Find where the given text appears and provide that cell's center as (X, Y) coordinate. 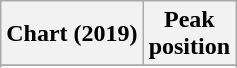
Chart (2019) (72, 34)
Peakposition (189, 34)
